Return (x, y) of the center of cell containing provided text 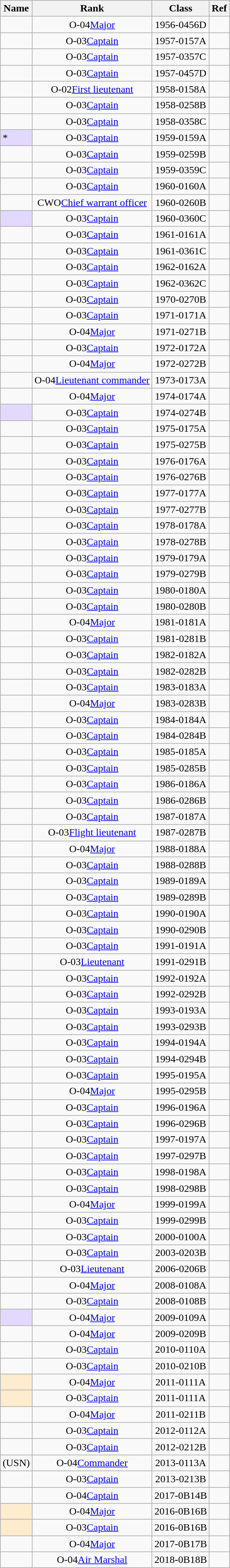
2017-0B17B (181, 1544)
1987-0187A (181, 816)
1972-0172A (181, 348)
(USN) (16, 1463)
1999-0299B (181, 1220)
1975-0175A (181, 428)
1993-0293B (181, 1027)
1986-0186A (181, 784)
1991-0291B (181, 962)
1960-0160A (181, 186)
O-02First lieutenant (92, 89)
1962-0362C (181, 283)
O-04Air Marshal (92, 1560)
1978-0178A (181, 526)
1981-0181A (181, 622)
1961-0161A (181, 235)
1988-0288B (181, 865)
1992-0192A (181, 978)
1973-0173A (181, 380)
1981-0281B (181, 639)
1995-0195A (181, 1075)
1971-0271B (181, 332)
2008-0108B (181, 1301)
1997-0297B (181, 1156)
1982-0282B (181, 671)
2000-0100A (181, 1237)
1997-0197A (181, 1140)
1977-0277B (181, 510)
1976-0276B (181, 477)
2013-0213B (181, 1479)
1975-0275B (181, 445)
1993-0193A (181, 1011)
1986-0286B (181, 800)
2009-0109A (181, 1317)
1977-0177A (181, 493)
1957-0157A (181, 41)
1998-0298B (181, 1188)
* (16, 138)
2010-0210B (181, 1366)
1990-0290B (181, 929)
1959-0259B (181, 154)
1984-0184A (181, 720)
1994-0194A (181, 1043)
2010-0110A (181, 1350)
O-04Captain (92, 1495)
1976-0176A (181, 461)
2006-0206B (181, 1269)
O-04Commander (92, 1463)
1959-0359C (181, 170)
CWOChief warrant officer (92, 203)
1956-0456D (181, 25)
1983-0283B (181, 703)
2018-0B18B (181, 1560)
1960-0260B (181, 203)
1987-0287B (181, 833)
1999-0199A (181, 1204)
1980-0280B (181, 606)
2009-0209B (181, 1334)
1978-0278B (181, 542)
1974-0274B (181, 412)
1957-0457D (181, 73)
Ref (219, 8)
1979-0279B (181, 574)
1957-0357C (181, 57)
1970-0270B (181, 299)
O-03Flight lieutenant (92, 833)
1992-0292B (181, 994)
2013-0113A (181, 1463)
1988-0188A (181, 849)
O-04Lieutenant commander (92, 380)
1980-0180A (181, 590)
1985-0285B (181, 768)
1960-0360C (181, 219)
2003-0203B (181, 1253)
Name (16, 8)
Class (181, 8)
2012-0212B (181, 1447)
1990-0190A (181, 913)
1996-0296B (181, 1123)
1959-0159A (181, 138)
1985-0185A (181, 752)
1994-0294B (181, 1059)
1979-0179A (181, 558)
2008-0108A (181, 1285)
1974-0174A (181, 396)
1982-0182A (181, 655)
1983-0183A (181, 687)
1958-0258B (181, 105)
1962-0162A (181, 267)
1995-0295B (181, 1091)
1984-0284B (181, 736)
2012-0112A (181, 1430)
1958-0158A (181, 89)
1971-0171A (181, 315)
1961-0361C (181, 251)
1972-0272B (181, 364)
1989-0189A (181, 881)
1991-0191A (181, 946)
1958-0358C (181, 121)
1998-0198A (181, 1172)
2011-0211B (181, 1414)
1996-0196A (181, 1107)
2017-0B14B (181, 1495)
Rank (92, 8)
1989-0289B (181, 897)
